Find where the given text appears and provide that cell's center as (x, y) coordinate. 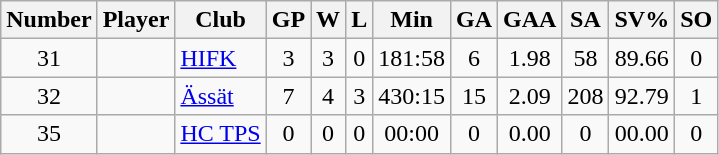
L (360, 20)
Number (49, 20)
HIFK (220, 58)
SA (586, 20)
32 (49, 96)
W (328, 20)
0.00 (530, 134)
SV% (642, 20)
430:15 (412, 96)
SO (696, 20)
GA (474, 20)
89.66 (642, 58)
6 (474, 58)
31 (49, 58)
Club (220, 20)
15 (474, 96)
GP (288, 20)
2.09 (530, 96)
92.79 (642, 96)
1.98 (530, 58)
00.00 (642, 134)
4 (328, 96)
208 (586, 96)
Player (136, 20)
58 (586, 58)
00:00 (412, 134)
GAA (530, 20)
Min (412, 20)
HC TPS (220, 134)
181:58 (412, 58)
1 (696, 96)
Ässät (220, 96)
35 (49, 134)
7 (288, 96)
